Pinpoint the cell where the given text exists, returning its [X, Y] midpoint coordinate. 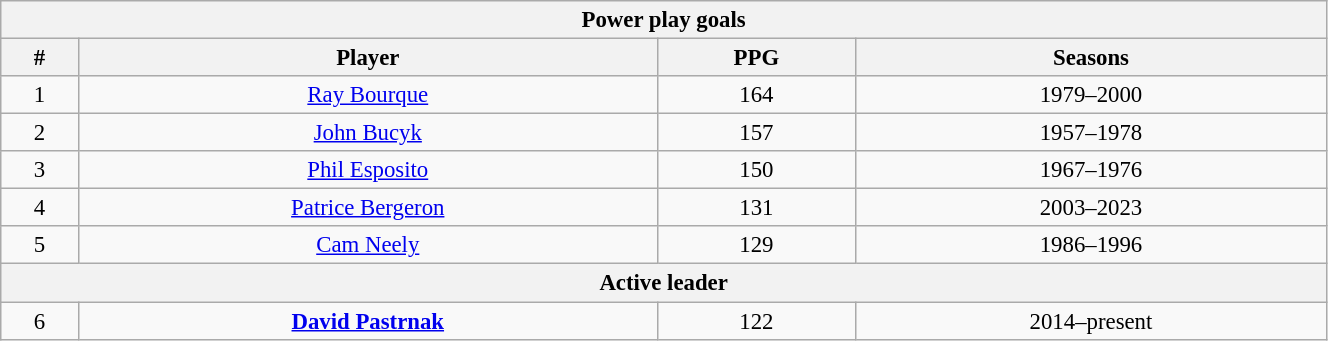
1967–1976 [1090, 170]
2014–present [1090, 321]
164 [756, 95]
1957–1978 [1090, 133]
Power play goals [664, 20]
122 [756, 321]
PPG [756, 58]
Patrice Bergeron [368, 208]
5 [40, 245]
Seasons [1090, 58]
4 [40, 208]
John Bucyk [368, 133]
1 [40, 95]
Active leader [664, 283]
David Pastrnak [368, 321]
Ray Bourque [368, 95]
150 [756, 170]
2003–2023 [1090, 208]
Phil Esposito [368, 170]
157 [756, 133]
2 [40, 133]
Player [368, 58]
129 [756, 245]
1979–2000 [1090, 95]
# [40, 58]
131 [756, 208]
6 [40, 321]
3 [40, 170]
Cam Neely [368, 245]
1986–1996 [1090, 245]
